Return (x, y) of the center of cell containing provided text 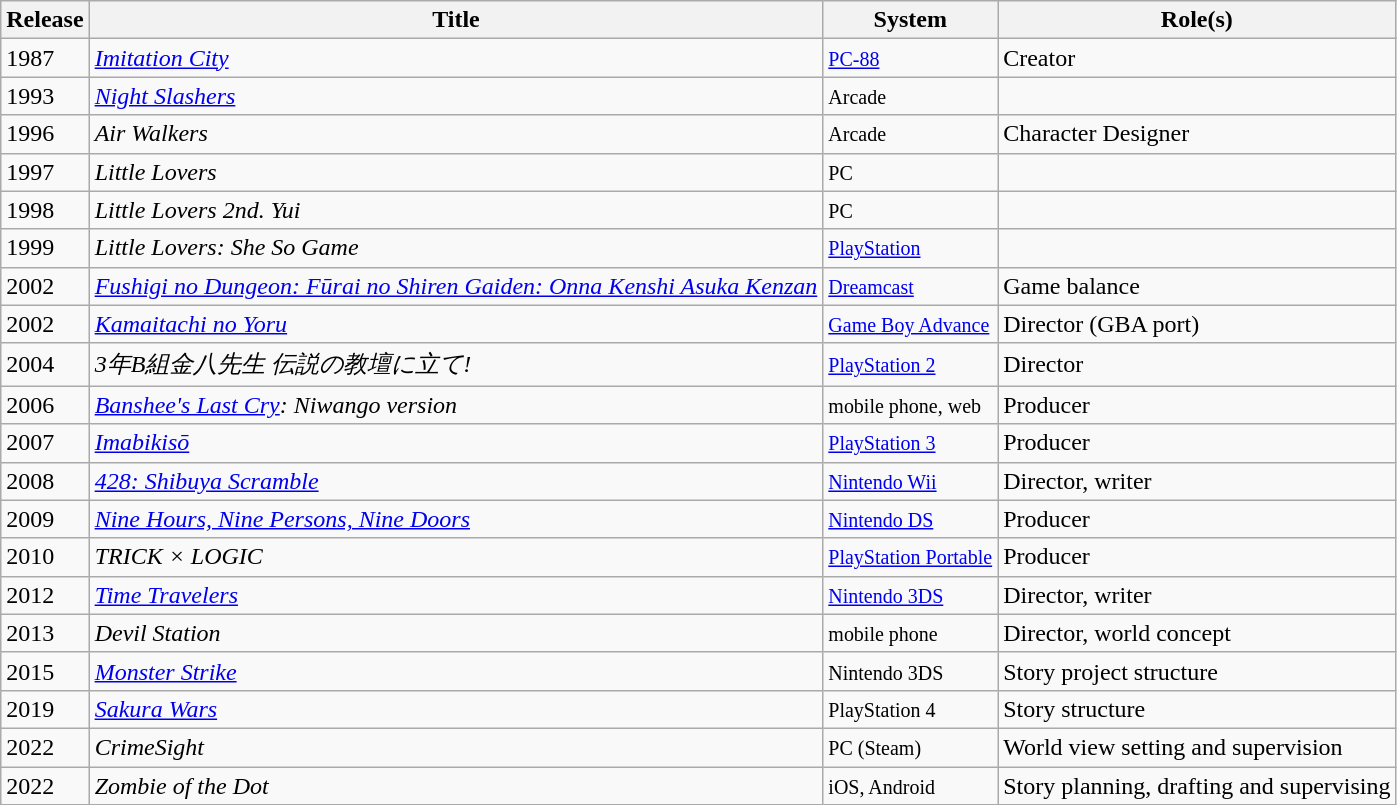
Game Boy Advance (910, 324)
Nine Hours, Nine Persons, Nine Doors (456, 519)
1997 (45, 172)
2015 (45, 671)
Banshee's Last Cry: Niwango version (456, 405)
Imabikisō (456, 443)
World view setting and supervision (1197, 747)
Character Designer (1197, 134)
Air Walkers (456, 134)
PC-88 (910, 58)
Devil Station (456, 633)
428: Shibuya Scramble (456, 481)
PlayStation 4 (910, 709)
2009 (45, 519)
iOS, Android (910, 785)
PlayStation 3 (910, 443)
mobile phone, web (910, 405)
Little Lovers 2nd. Yui (456, 210)
1993 (45, 96)
2008 (45, 481)
Imitation City (456, 58)
Nintendo Wii (910, 481)
Kamaitachi no Yoru (456, 324)
Story planning, drafting and supervising (1197, 785)
PlayStation Portable (910, 557)
Time Travelers (456, 595)
Dreamcast (910, 286)
System (910, 20)
Story project structure (1197, 671)
TRICK × LOGIC (456, 557)
PC (Steam) (910, 747)
1987 (45, 58)
2007 (45, 443)
Title (456, 20)
Director (GBA port) (1197, 324)
Monster Strike (456, 671)
Role(s) (1197, 20)
1998 (45, 210)
2019 (45, 709)
1996 (45, 134)
Little Lovers (456, 172)
2012 (45, 595)
1999 (45, 248)
2004 (45, 364)
Little Lovers: She So Game (456, 248)
3年B組金八先生 伝説の教壇に立て! (456, 364)
2010 (45, 557)
PlayStation (910, 248)
Zombie of the Dot (456, 785)
PlayStation 2 (910, 364)
2013 (45, 633)
Director, world concept (1197, 633)
Sakura Wars (456, 709)
mobile phone (910, 633)
Night Slashers (456, 96)
Director (1197, 364)
Creator (1197, 58)
Fushigi no Dungeon: Fūrai no Shiren Gaiden: Onna Kenshi Asuka Kenzan (456, 286)
Nintendo DS (910, 519)
Game balance (1197, 286)
2006 (45, 405)
CrimeSight (456, 747)
Release (45, 20)
Story structure (1197, 709)
